Determine the [X, Y] coordinate at the center of the cell enclosing the given text.  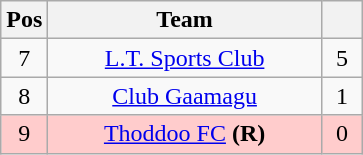
Pos [24, 20]
5 [342, 58]
8 [24, 96]
9 [24, 134]
Club Gaamagu [185, 96]
1 [342, 96]
Team [185, 20]
Thoddoo FC (R) [185, 134]
L.T. Sports Club [185, 58]
0 [342, 134]
7 [24, 58]
